Capture the cell that displays the provided text and extract its [X, Y] central coordinate. 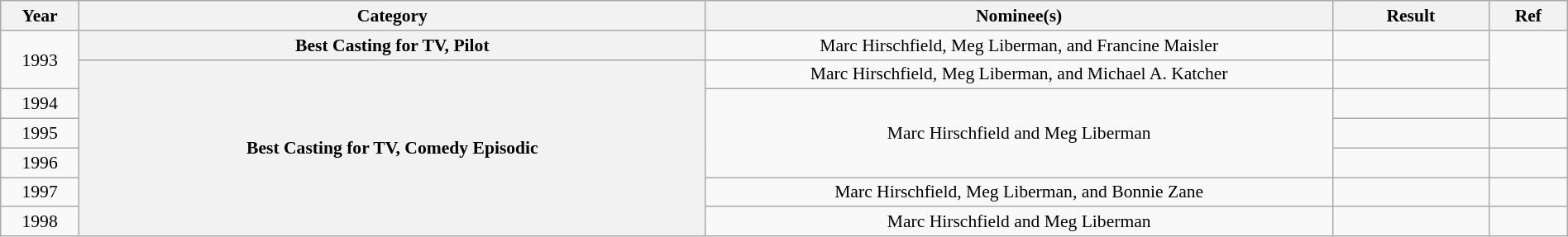
1993 [40, 59]
Marc Hirschfield, Meg Liberman, and Michael A. Katcher [1019, 74]
Category [392, 16]
Result [1411, 16]
Year [40, 16]
1996 [40, 163]
Ref [1528, 16]
Best Casting for TV, Comedy Episodic [392, 148]
Best Casting for TV, Pilot [392, 45]
1997 [40, 192]
1995 [40, 134]
1994 [40, 104]
Marc Hirschfield, Meg Liberman, and Bonnie Zane [1019, 192]
Marc Hirschfield, Meg Liberman, and Francine Maisler [1019, 45]
Nominee(s) [1019, 16]
1998 [40, 222]
